From the cell containing the given text, extract its center point as [X, Y] coordinate. 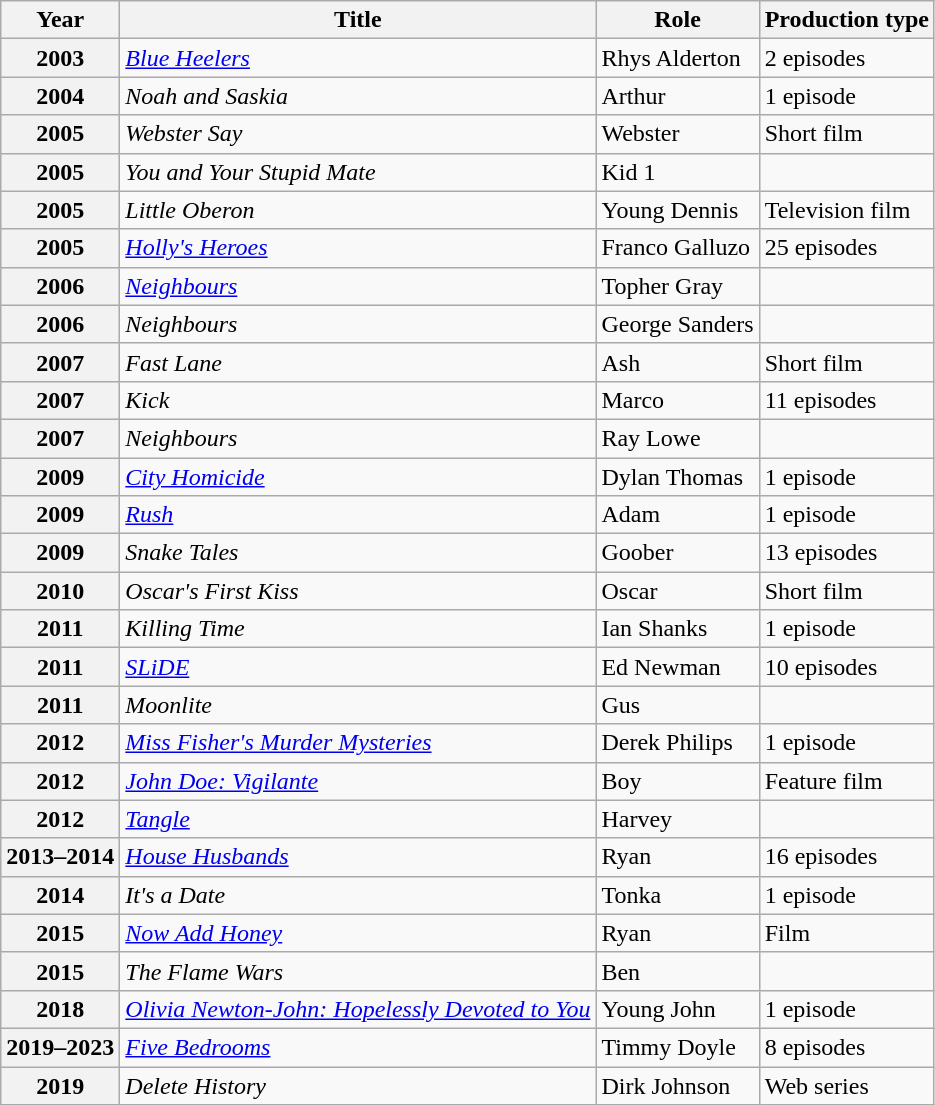
2003 [60, 58]
Rhys Alderton [678, 58]
Webster Say [358, 134]
10 episodes [846, 667]
2013–2014 [60, 857]
2 episodes [846, 58]
Ben [678, 971]
2014 [60, 895]
Young Dennis [678, 210]
Holly's Heroes [358, 248]
Little Oberon [358, 210]
25 episodes [846, 248]
2019–2023 [60, 1047]
Franco Galluzo [678, 248]
Ash [678, 362]
Production type [846, 20]
2019 [60, 1085]
Killing Time [358, 629]
Young John [678, 1009]
It's a Date [358, 895]
Olivia Newton-John: Hopelessly Devoted to You [358, 1009]
Derek Philips [678, 743]
16 episodes [846, 857]
2018 [60, 1009]
Rush [358, 515]
Harvey [678, 819]
Film [846, 933]
Five Bedrooms [358, 1047]
Gus [678, 705]
Role [678, 20]
Feature film [846, 781]
Noah and Saskia [358, 96]
City Homicide [358, 477]
Topher Gray [678, 286]
Web series [846, 1085]
Boy [678, 781]
2010 [60, 591]
8 episodes [846, 1047]
Timmy Doyle [678, 1047]
Dylan Thomas [678, 477]
John Doe: Vigilante [358, 781]
House Husbands [358, 857]
Ed Newman [678, 667]
Tonka [678, 895]
Oscar's First Kiss [358, 591]
Delete History [358, 1085]
Fast Lane [358, 362]
SLiDE [358, 667]
Arthur [678, 96]
2004 [60, 96]
Goober [678, 553]
Webster [678, 134]
Ray Lowe [678, 438]
Now Add Honey [358, 933]
The Flame Wars [358, 971]
Television film [846, 210]
Adam [678, 515]
Ian Shanks [678, 629]
Kid 1 [678, 172]
George Sanders [678, 324]
Title [358, 20]
Year [60, 20]
Marco [678, 400]
13 episodes [846, 553]
Moonlite [358, 705]
Tangle [358, 819]
11 episodes [846, 400]
Miss Fisher's Murder Mysteries [358, 743]
Dirk Johnson [678, 1085]
Blue Heelers [358, 58]
Oscar [678, 591]
Kick [358, 400]
Snake Tales [358, 553]
You and Your Stupid Mate [358, 172]
